Locate the cell with the specified text and output its (X, Y) center coordinate. 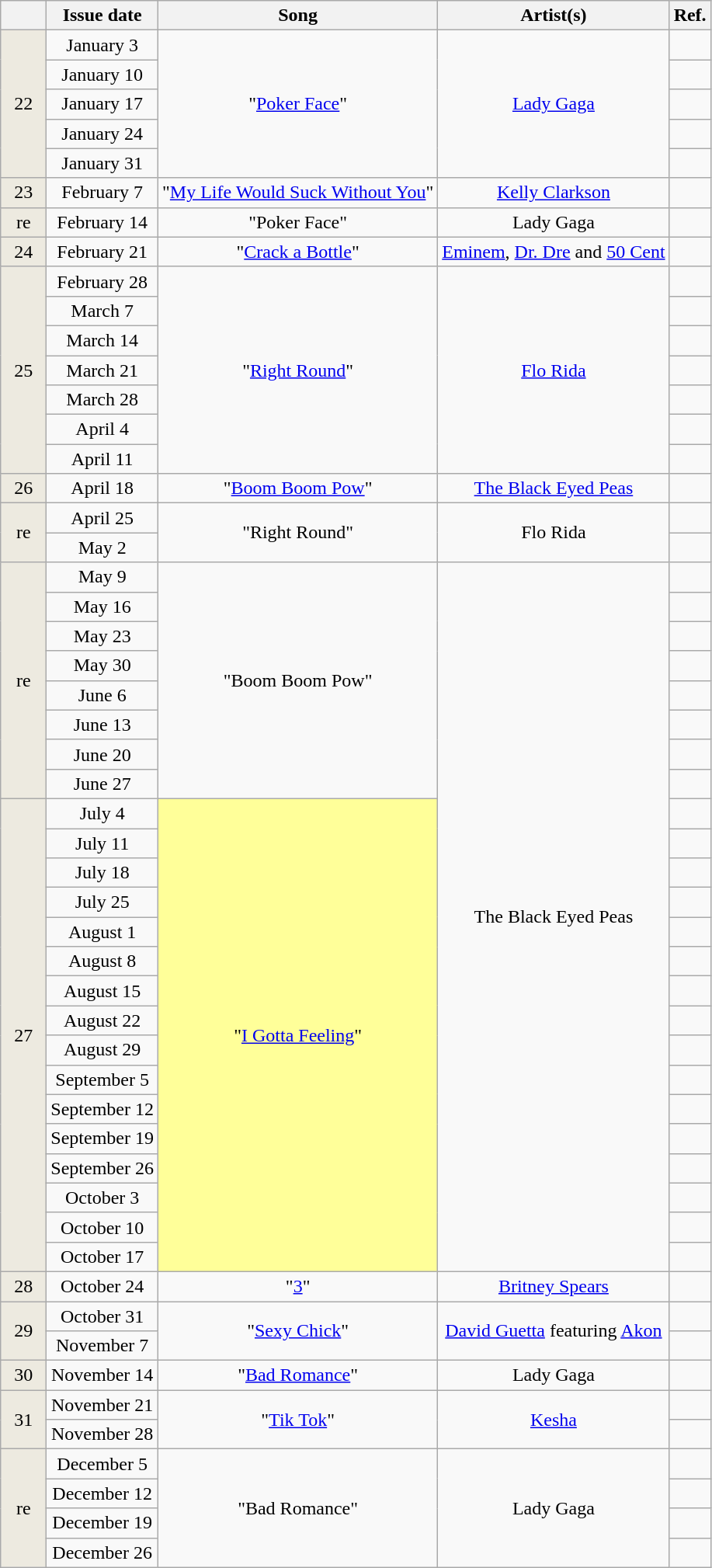
May 2 (102, 548)
January 31 (102, 163)
26 (23, 488)
January 3 (102, 45)
"3" (298, 1286)
July 4 (102, 813)
July 25 (102, 902)
David Guetta featuring Akon (554, 1331)
October 3 (102, 1198)
May 16 (102, 607)
June 20 (102, 754)
23 (23, 193)
August 29 (102, 1050)
"My Life Would Suck Without You" (298, 193)
September 12 (102, 1109)
"I Gotta Feeling" (298, 1034)
November 21 (102, 1405)
November 28 (102, 1434)
March 21 (102, 370)
April 4 (102, 429)
Eminem, Dr. Dre and 50 Cent (554, 252)
Issue date (102, 16)
25 (23, 370)
December 5 (102, 1464)
June 27 (102, 784)
May 23 (102, 636)
"Sexy Chick" (298, 1331)
"Crack a Bottle" (298, 252)
September 26 (102, 1168)
Artist(s) (554, 16)
"Tik Tok" (298, 1420)
March 14 (102, 340)
September 19 (102, 1139)
March 28 (102, 400)
January 17 (102, 104)
November 14 (102, 1375)
Kesha (554, 1420)
29 (23, 1331)
February 14 (102, 222)
October 31 (102, 1316)
October 17 (102, 1257)
November 7 (102, 1346)
July 11 (102, 843)
December 19 (102, 1523)
December 12 (102, 1493)
April 25 (102, 518)
October 10 (102, 1227)
May 30 (102, 666)
June 13 (102, 725)
August 8 (102, 961)
June 6 (102, 695)
24 (23, 252)
August 15 (102, 991)
February 21 (102, 252)
Kelly Clarkson (554, 193)
April 18 (102, 488)
Britney Spears (554, 1286)
August 22 (102, 1020)
January 10 (102, 75)
September 5 (102, 1080)
March 7 (102, 311)
January 24 (102, 134)
October 24 (102, 1286)
28 (23, 1286)
August 1 (102, 932)
December 26 (102, 1552)
Ref. (689, 16)
27 (23, 1034)
July 18 (102, 873)
May 9 (102, 577)
April 11 (102, 459)
February 28 (102, 281)
Song (298, 16)
30 (23, 1375)
31 (23, 1420)
22 (23, 104)
February 7 (102, 193)
